Capture the cell that displays the provided text and extract its (x, y) central coordinate. 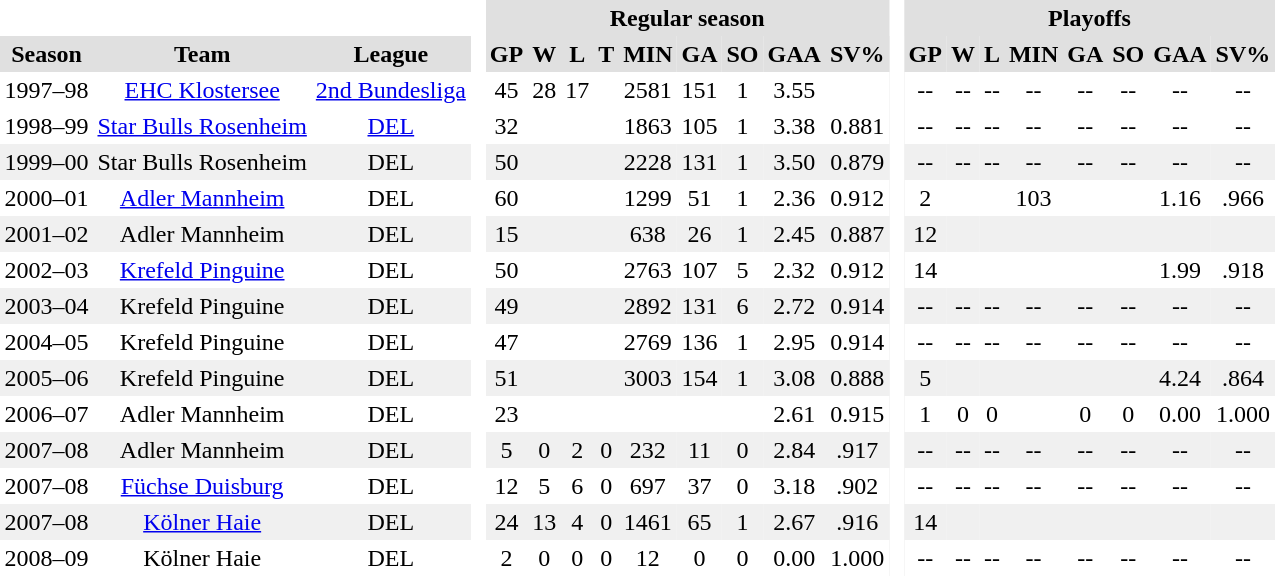
2004–05 (46, 342)
2003–04 (46, 306)
2.95 (794, 342)
2228 (648, 162)
103 (1033, 198)
2.45 (794, 234)
638 (648, 234)
2002–03 (46, 270)
League (390, 54)
1997–98 (46, 90)
.917 (857, 450)
.918 (1243, 270)
60 (506, 198)
3.38 (794, 126)
.902 (857, 486)
32 (506, 126)
.916 (857, 522)
1999–00 (46, 162)
0.887 (857, 234)
3.08 (794, 378)
26 (700, 234)
Regular season (687, 18)
2.67 (794, 522)
65 (700, 522)
2.84 (794, 450)
2.72 (794, 306)
3.50 (794, 162)
0.881 (857, 126)
45 (506, 90)
2006–07 (46, 414)
2892 (648, 306)
136 (700, 342)
15 (506, 234)
1.16 (1180, 198)
2001–02 (46, 234)
232 (648, 450)
24 (506, 522)
23 (506, 414)
T (606, 54)
2.36 (794, 198)
2.32 (794, 270)
2005–06 (46, 378)
1863 (648, 126)
1.99 (1180, 270)
1299 (648, 198)
Playoffs (1090, 18)
2769 (648, 342)
3.55 (794, 90)
2.61 (794, 414)
28 (544, 90)
1461 (648, 522)
EHC Klostersee (202, 90)
47 (506, 342)
3.18 (794, 486)
0.879 (857, 162)
107 (700, 270)
.966 (1243, 198)
37 (700, 486)
0.888 (857, 378)
697 (648, 486)
2763 (648, 270)
13 (544, 522)
2008–09 (46, 558)
2000–01 (46, 198)
Season (46, 54)
2581 (648, 90)
Team (202, 54)
49 (506, 306)
105 (700, 126)
3003 (648, 378)
4.24 (1180, 378)
0.915 (857, 414)
151 (700, 90)
2nd Bundesliga (390, 90)
1998–99 (46, 126)
4 (578, 522)
17 (578, 90)
.864 (1243, 378)
154 (700, 378)
11 (700, 450)
Füchse Duisburg (202, 486)
